Pinpoint the cell where the given text exists, returning its (x, y) midpoint coordinate. 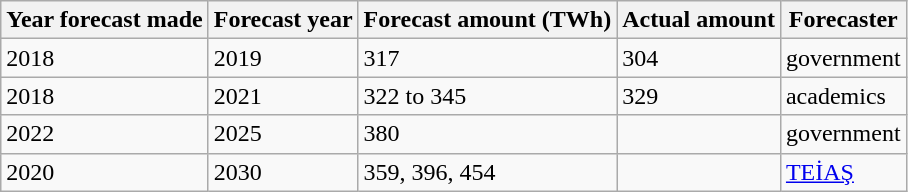
TEİAŞ (843, 172)
380 (488, 134)
2020 (104, 172)
322 to 345 (488, 96)
2022 (104, 134)
Forecast year (283, 20)
329 (699, 96)
304 (699, 58)
academics (843, 96)
Year forecast made (104, 20)
Forecast amount (TWh) (488, 20)
Actual amount (699, 20)
2025 (283, 134)
2021 (283, 96)
317 (488, 58)
Forecaster (843, 20)
2019 (283, 58)
359, 396, 454 (488, 172)
2030 (283, 172)
